Capture the cell that displays the provided text and extract its [X, Y] central coordinate. 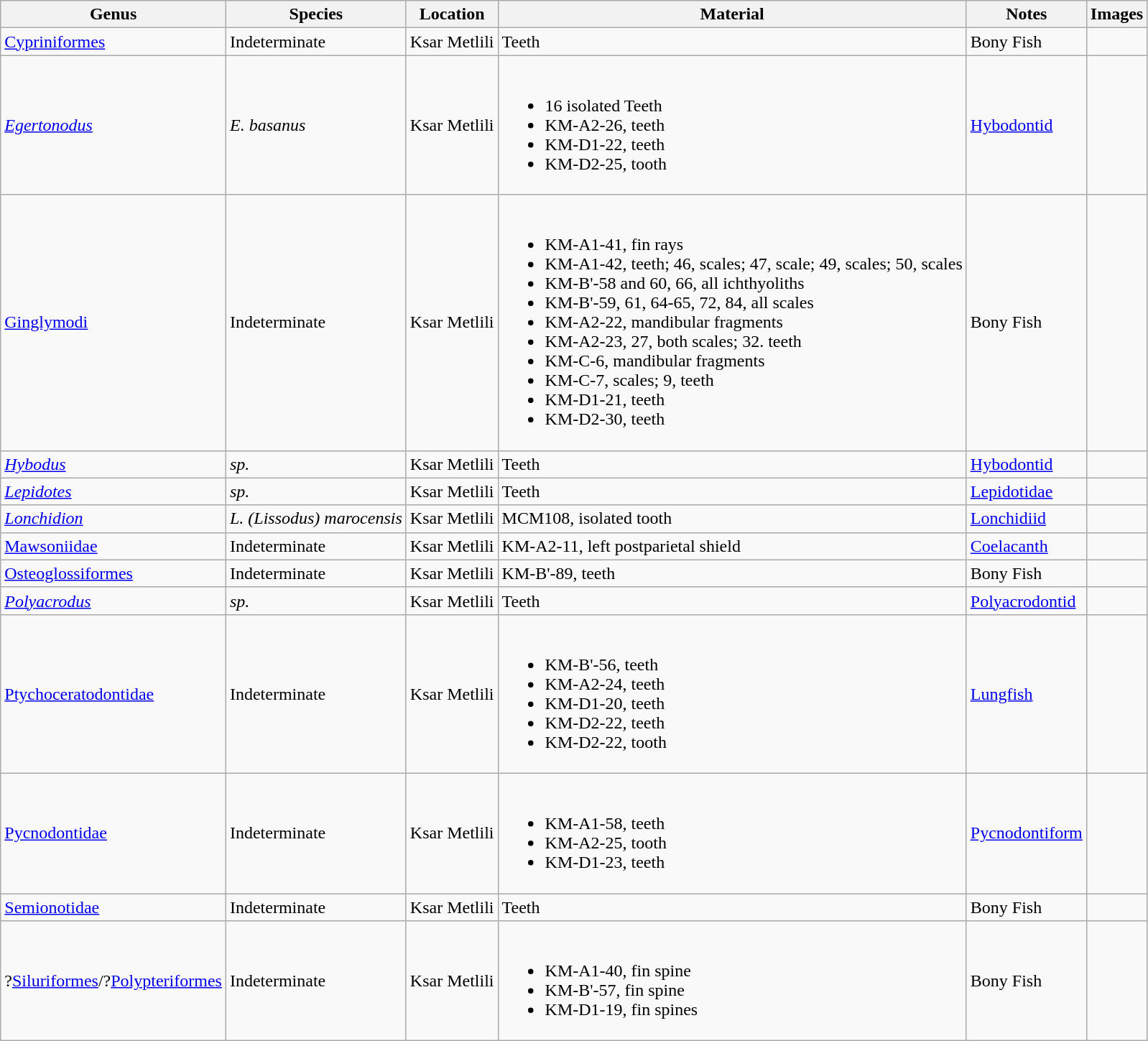
Cypriniformes [114, 42]
Genus [114, 14]
Pycnodontidae [114, 833]
Lonchidiid [1026, 519]
Polyacrodontid [1026, 601]
L. (Lissodus) marocensis [316, 519]
E. basanus [316, 125]
?Siluriformes/?Polypteriformes [114, 981]
Mawsoniidae [114, 546]
Osteoglossiformes [114, 573]
Coelacanth [1026, 546]
Lungfish [1026, 694]
Lepidotidae [1026, 491]
KM-B'-56, teethKM-A2-24, teethKM-D1-20, teethKM-D2-22, teethKM-D2-22, tooth [732, 694]
Location [452, 14]
Lepidotes [114, 491]
Images [1116, 14]
Material [732, 14]
KM-A1-58, teethKM-A2-25, toothKM-D1-23, teeth [732, 833]
Lonchidion [114, 519]
Ptychoceratodontidae [114, 694]
Pycnodontiform [1026, 833]
KM-B'-89, teeth [732, 573]
Hybodus [114, 464]
KM-A1-40, fin spineKM-B'-57, fin spineKM-D1-19, fin spines [732, 981]
MCM108, isolated tooth [732, 519]
Semionotidae [114, 907]
Species [316, 14]
16 isolated TeethKM-A2-26, teethKM-D1-22, teethKM-D2-25, tooth [732, 125]
KM-A2-11, left postparietal shield [732, 546]
Ginglymodi [114, 323]
Egertonodus [114, 125]
Notes [1026, 14]
Polyacrodus [114, 601]
